Return [X, Y] of the center of cell containing provided text 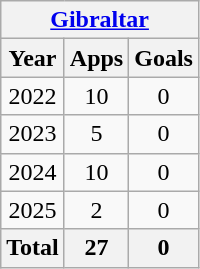
2022 [33, 96]
Year [33, 58]
Apps [96, 58]
5 [96, 134]
Goals [164, 58]
2025 [33, 210]
2 [96, 210]
Total [33, 248]
2024 [33, 172]
27 [96, 248]
2023 [33, 134]
Gibraltar [100, 20]
